Provide the [x, y] coordinate of the cell's center where the given text is located.  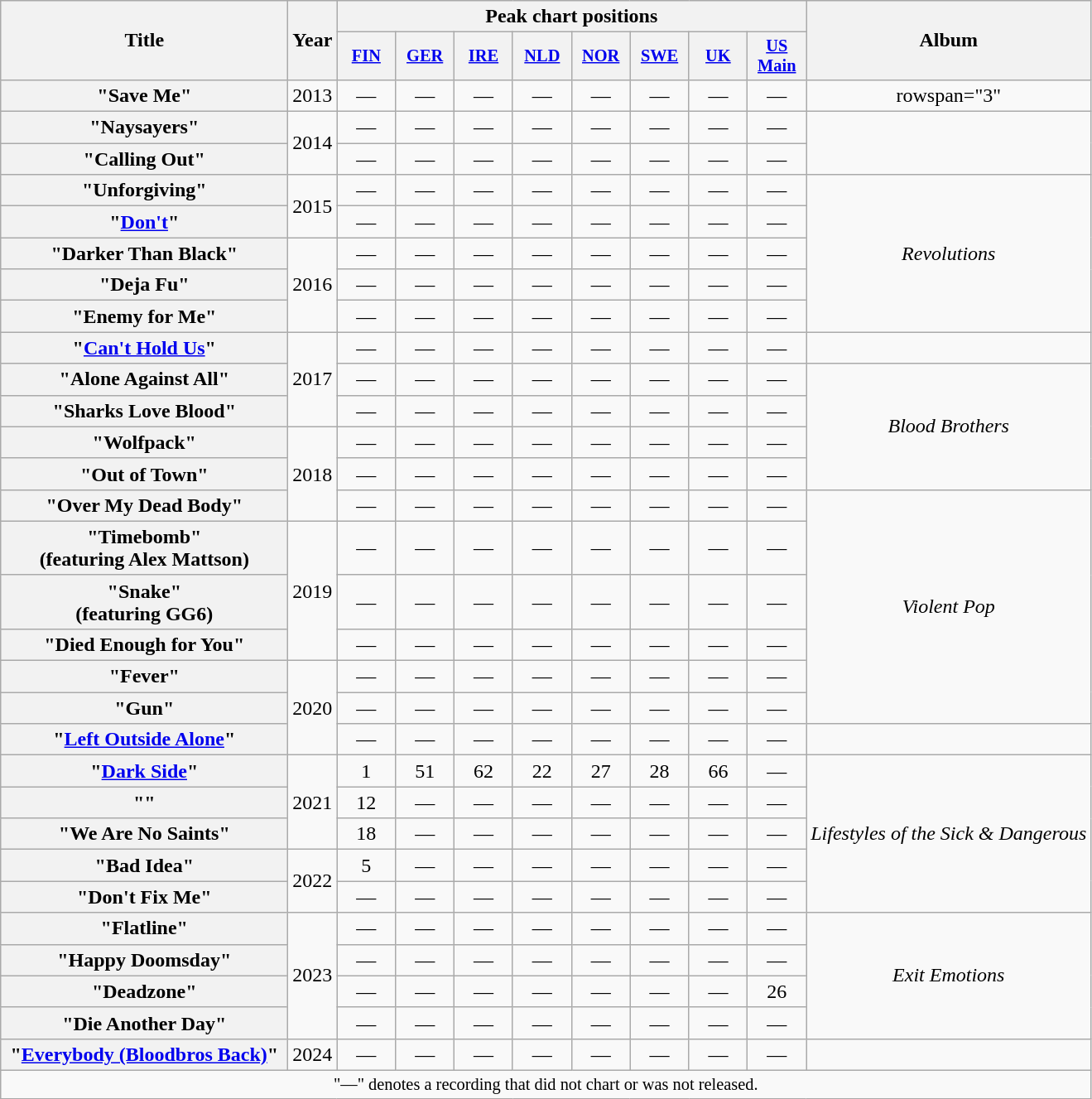
"—" denotes a recording that did not chart or was not released. [546, 1084]
"Happy Doomsday" [144, 960]
Album [949, 41]
2024 [313, 1054]
2014 [313, 143]
"Timebomb"(featuring Alex Mattson) [144, 548]
SWE [659, 56]
2015 [313, 206]
"Died Enough for You" [144, 644]
"Can't Hold Us" [144, 348]
"We Are No Saints" [144, 834]
"Darker Than Black" [144, 253]
2018 [313, 474]
"Dark Side" [144, 771]
22 [541, 771]
Exit Emotions [949, 976]
51 [426, 771]
"Flatline" [144, 928]
US Main [777, 56]
Violent Pop [949, 606]
Peak chart positions [571, 17]
"Gun" [144, 708]
2021 [313, 803]
"Unforgiving" [144, 190]
UK [719, 56]
2019 [313, 590]
"Wolfpack" [144, 442]
"Bad Idea" [144, 865]
66 [719, 771]
62 [483, 771]
GER [426, 56]
"Over My Dead Body" [144, 505]
"Everybody (Bloodbros Back)" [144, 1054]
2023 [313, 976]
Blood Brothers [949, 427]
2017 [313, 379]
rowspan="3" [949, 95]
Title [144, 41]
"Naysayers" [144, 128]
27 [601, 771]
18 [366, 834]
1 [366, 771]
2016 [313, 285]
5 [366, 865]
"Enemy for Me" [144, 316]
"" [144, 803]
"Sharks Love Blood" [144, 411]
"Snake"(featuring GG6) [144, 601]
NOR [601, 56]
2013 [313, 95]
"Deja Fu" [144, 285]
"Out of Town" [144, 474]
Revolutions [949, 253]
2022 [313, 881]
"Save Me" [144, 95]
"Don't Fix Me" [144, 897]
28 [659, 771]
26 [777, 991]
IRE [483, 56]
Lifestyles of the Sick & Dangerous [949, 834]
"Fever" [144, 677]
"Deadzone" [144, 991]
Year [313, 41]
"Don't" [144, 222]
"Calling Out" [144, 159]
"Alone Against All" [144, 379]
12 [366, 803]
"Left Outside Alone" [144, 740]
NLD [541, 56]
"Die Another Day" [144, 1023]
2020 [313, 708]
FIN [366, 56]
